Capture the cell that displays the provided text and extract its [X, Y] central coordinate. 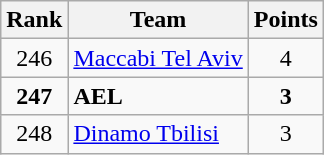
248 [34, 134]
Team [158, 20]
AEL [158, 96]
Points [286, 20]
Maccabi Tel Aviv [158, 58]
247 [34, 96]
4 [286, 58]
246 [34, 58]
Dinamo Tbilisi [158, 134]
Rank [34, 20]
